Provide the (x, y) coordinate of the cell's center where the given text is located.  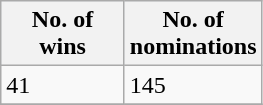
145 (193, 85)
No. of nominations (193, 34)
No. of wins (63, 34)
41 (63, 85)
